Return [X, Y] of the center of cell containing provided text 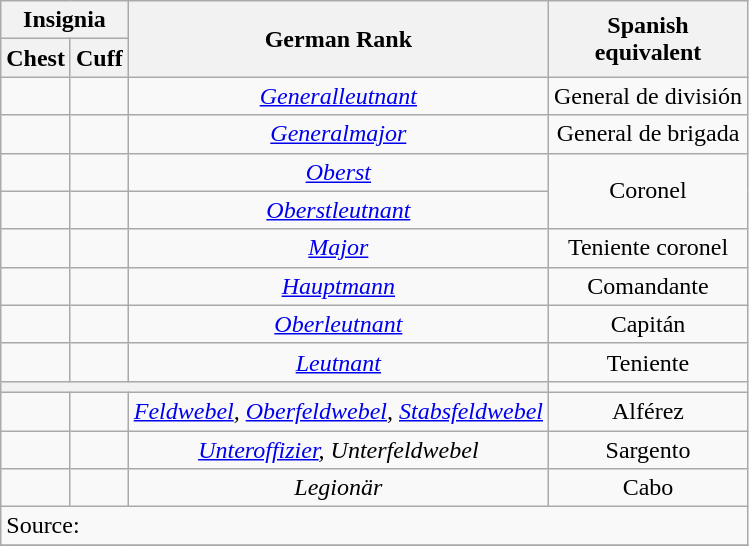
Hauptmann [338, 286]
Spanish equivalent [648, 39]
Generalleutnant [338, 96]
Alférez [648, 411]
Oberleutnant [338, 324]
Feldwebel, Oberfeldwebel, Stabsfeldwebel [338, 411]
Legionär [338, 488]
General de división [648, 96]
Capitán [648, 324]
German Rank [338, 39]
Source: [374, 526]
Teniente coronel [648, 248]
Insignia [64, 20]
Oberst [338, 172]
General de brigada [648, 134]
Generalmajor [338, 134]
Leutnant [338, 362]
Comandante [648, 286]
Sargento [648, 449]
Oberstleutnant [338, 210]
Unteroffizier, Unterfeldwebel [338, 449]
Cuff [99, 58]
Teniente [648, 362]
Chest [36, 58]
Coronel [648, 191]
Cabo [648, 488]
Major [338, 248]
